Pinpoint the cell where the given text exists, returning its [x, y] midpoint coordinate. 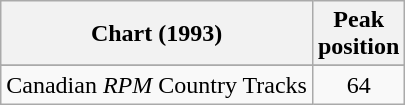
64 [358, 85]
Canadian RPM Country Tracks [157, 85]
Peakposition [358, 34]
Chart (1993) [157, 34]
